Find where the given text appears and provide that cell's center as [x, y] coordinate. 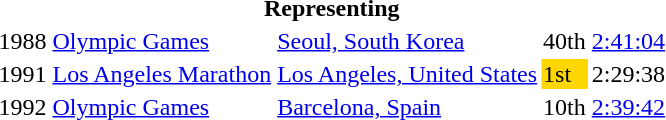
Olympic Games [162, 41]
Seoul, South Korea [408, 41]
1st [565, 74]
2:29:38 [628, 74]
2:41:04 [628, 41]
Los Angeles, United States [408, 74]
Los Angeles Marathon [162, 74]
40th [565, 41]
